Extract the [X, Y] coordinate from the center of the cell holding the provided text.  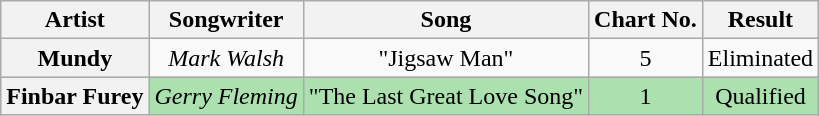
Qualified [760, 96]
Mark Walsh [226, 58]
Eliminated [760, 58]
"The Last Great Love Song" [446, 96]
Chart No. [646, 20]
5 [646, 58]
1 [646, 96]
Mundy [75, 58]
Artist [75, 20]
Result [760, 20]
"Jigsaw Man" [446, 58]
Song [446, 20]
Finbar Furey [75, 96]
Gerry Fleming [226, 96]
Songwriter [226, 20]
